Scan for the cell matching the given text and deliver its [x, y] coordinate at center. 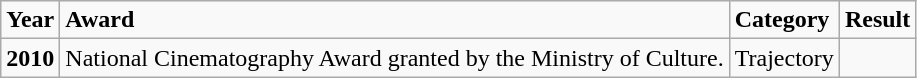
2010 [30, 58]
National Cinematography Award granted by the Ministry of Culture. [394, 58]
Result [877, 20]
Award [394, 20]
Category [784, 20]
Trajectory [784, 58]
Year [30, 20]
